For the text-containing cell, return its midpoint in [x, y] coordinate format. 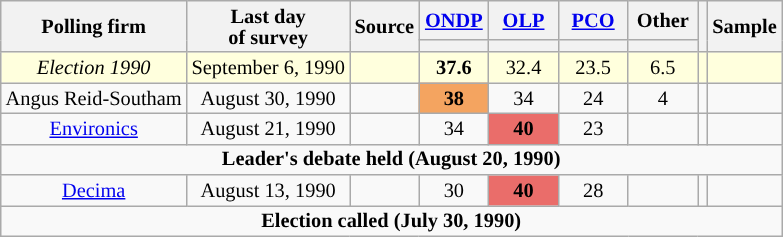
Sample [744, 26]
23.5 [593, 68]
Source [384, 26]
Election called (July 30, 1990) [392, 220]
August 30, 1990 [268, 98]
Leader's debate held (August 20, 1990) [392, 160]
Election 1990 [94, 68]
38 [454, 98]
32.4 [524, 68]
August 13, 1990 [268, 190]
23 [593, 128]
24 [593, 98]
6.5 [663, 68]
ONDP [454, 20]
Last day of survey [268, 26]
Environics [94, 128]
OLP [524, 20]
August 21, 1990 [268, 128]
Decima [94, 190]
Angus Reid-Southam [94, 98]
Other [663, 20]
September 6, 1990 [268, 68]
37.6 [454, 68]
PCO [593, 20]
28 [593, 190]
4 [663, 98]
Polling firm [94, 26]
30 [454, 190]
